Identify which cell holds the provided text, then report its [x, y] central coordinate. 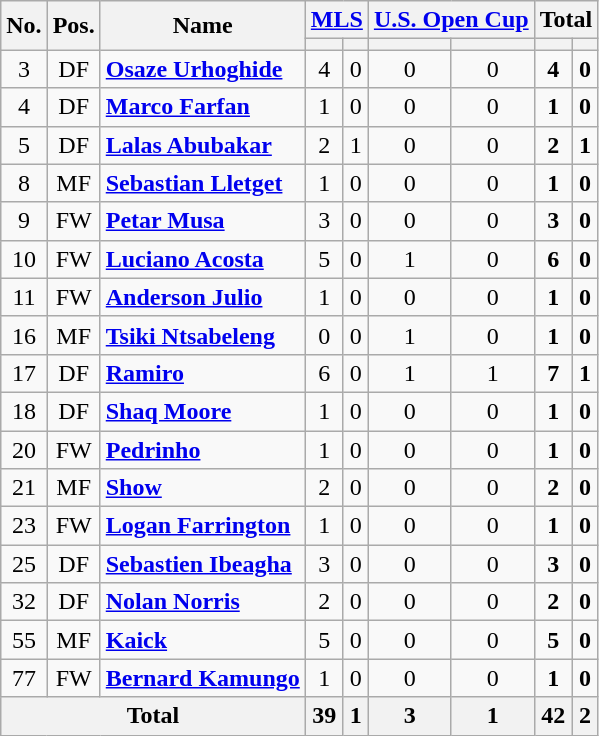
Bernard Kamungo [202, 678]
Ramiro [202, 373]
Pedrinho [202, 449]
Osaze Urhoghide [202, 69]
39 [324, 716]
No. [24, 26]
7 [553, 373]
Kaick [202, 640]
21 [24, 488]
Nolan Norris [202, 602]
23 [24, 526]
9 [24, 221]
8 [24, 183]
MLS [336, 20]
Anderson Julio [202, 297]
11 [24, 297]
Sebastien Ibeagha [202, 564]
U.S. Open Cup [451, 20]
Marco Farfan [202, 107]
Name [202, 26]
55 [24, 640]
42 [553, 716]
Shaq Moore [202, 411]
Tsiki Ntsabeleng [202, 335]
32 [24, 602]
Show [202, 488]
Logan Farrington [202, 526]
18 [24, 411]
25 [24, 564]
77 [24, 678]
10 [24, 259]
20 [24, 449]
Petar Musa [202, 221]
17 [24, 373]
Sebastian Lletget [202, 183]
16 [24, 335]
Luciano Acosta [202, 259]
Pos. [74, 26]
Lalas Abubakar [202, 145]
